Search for the cell housing the specified text and yield its (x, y) center coordinate. 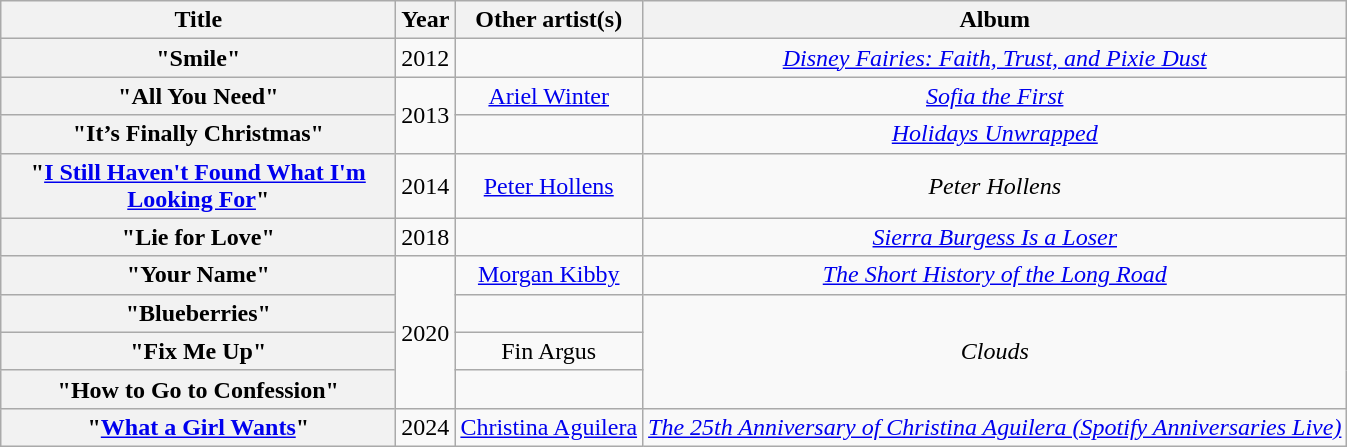
Disney Fairies: Faith, Trust, and Pixie Dust (995, 58)
The Short History of the Long Road (995, 275)
Album (995, 20)
"Fix Me Up" (198, 351)
Holidays Unwrapped (995, 134)
2020 (426, 332)
Fin Argus (549, 351)
Other artist(s) (549, 20)
2014 (426, 186)
"It’s Finally Christmas" (198, 134)
Morgan Kibby (549, 275)
"I Still Haven't Found What I'm Looking For" (198, 186)
"All You Need" (198, 96)
2018 (426, 237)
"Smile" (198, 58)
Title (198, 20)
Sofia the First (995, 96)
Christina Aguilera (549, 427)
2024 (426, 427)
The 25th Anniversary of Christina Aguilera (Spotify Anniversaries Live) (995, 427)
2012 (426, 58)
Year (426, 20)
Clouds (995, 351)
Sierra Burgess Is a Loser (995, 237)
"Blueberries" (198, 313)
2013 (426, 115)
"Lie for Love" (198, 237)
"How to Go to Confession" (198, 389)
Ariel Winter (549, 96)
"What a Girl Wants" (198, 427)
"Your Name" (198, 275)
